Locate the cell with the specified text and output its [x, y] center coordinate. 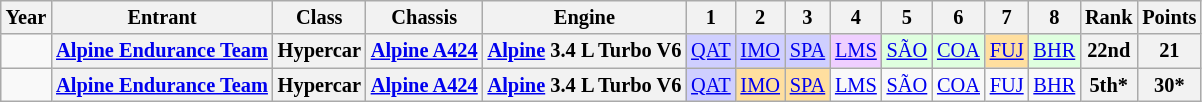
2 [760, 17]
3 [808, 17]
Entrant [162, 17]
8 [1054, 17]
5th* [1108, 85]
Engine [585, 17]
1 [710, 17]
21 [1169, 51]
Points [1169, 17]
30* [1169, 85]
Class [320, 17]
4 [856, 17]
Rank [1108, 17]
Year [26, 17]
Chassis [424, 17]
22nd [1108, 51]
7 [1007, 17]
6 [958, 17]
5 [907, 17]
